Identify which cell holds the provided text, then report its (x, y) central coordinate. 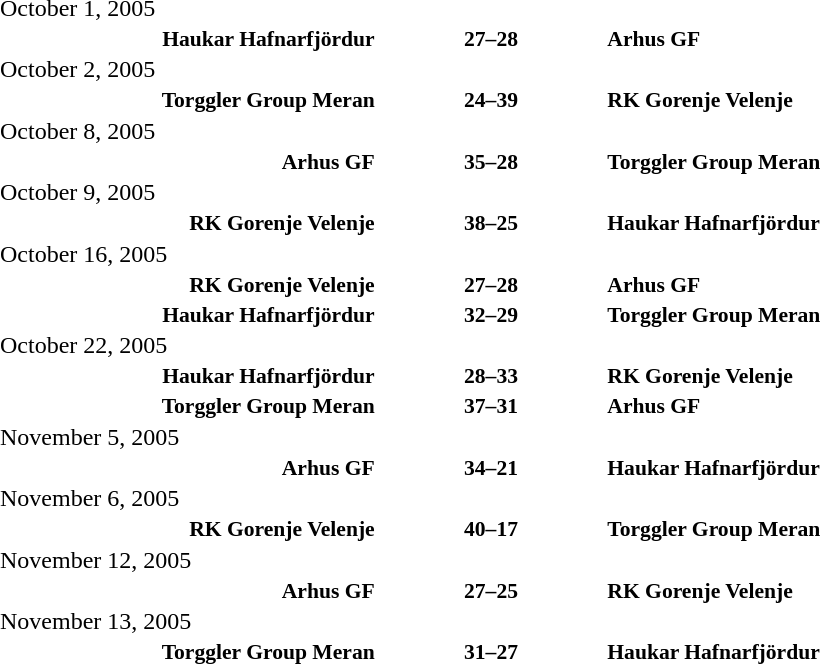
24–39 (492, 100)
28–33 (492, 376)
35–28 (492, 162)
27–25 (492, 590)
40–17 (492, 529)
32–29 (492, 314)
37–31 (492, 406)
38–25 (492, 223)
34–21 (492, 468)
